Identify which cell holds the provided text, then report its (X, Y) central coordinate. 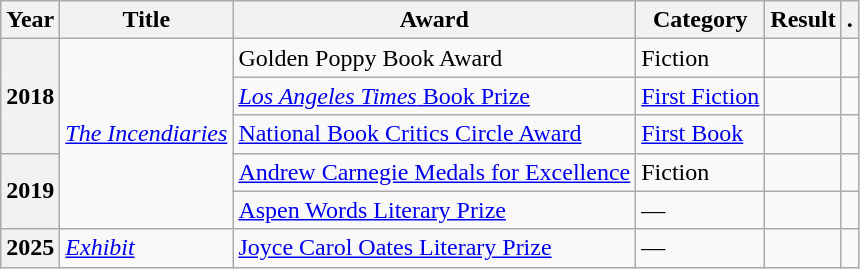
Title (146, 20)
Award (434, 20)
First Book (700, 134)
. (850, 20)
2018 (30, 96)
Los Angeles Times Book Prize (434, 96)
Result (803, 20)
2019 (30, 191)
Andrew Carnegie Medals for Excellence (434, 172)
Category (700, 20)
Year (30, 20)
Golden Poppy Book Award (434, 58)
Exhibit (146, 248)
First Fiction (700, 96)
The Incendiaries (146, 134)
National Book Critics Circle Award (434, 134)
Aspen Words Literary Prize (434, 210)
2025 (30, 248)
Joyce Carol Oates Literary Prize (434, 248)
